Pinpoint the cell where the given text exists, returning its (x, y) midpoint coordinate. 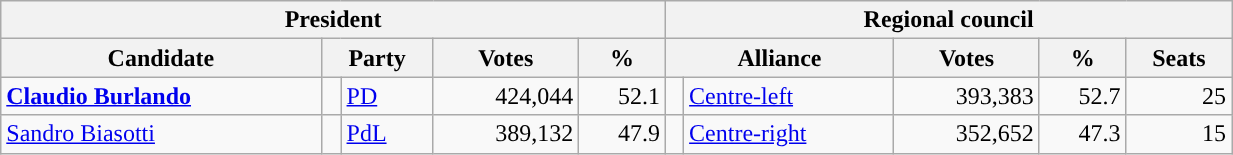
47.9 (622, 134)
Centre-left (789, 96)
PdL (387, 134)
352,652 (967, 134)
Candidate (161, 58)
25 (1179, 96)
Centre-right (789, 134)
PD (387, 96)
President (334, 20)
393,383 (967, 96)
389,132 (506, 134)
52.1 (622, 96)
Party (377, 58)
424,044 (506, 96)
15 (1179, 134)
Claudio Burlando (161, 96)
52.7 (1082, 96)
Regional council (948, 20)
Sandro Biasotti (161, 134)
Alliance (779, 58)
47.3 (1082, 134)
Seats (1179, 58)
